Detect which cell encompasses the target text, then output its [x, y] center coordinate. 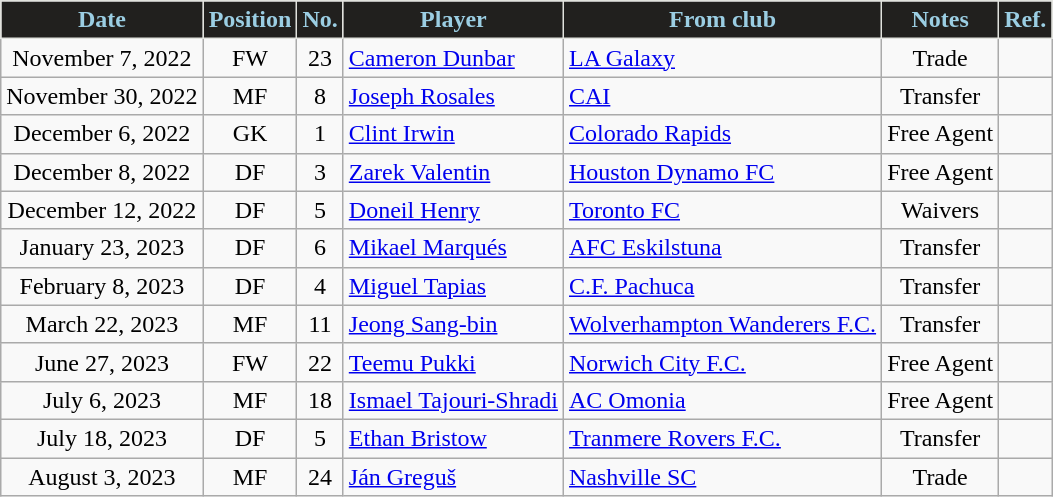
Clint Irwin [453, 134]
Colorado Rapids [722, 134]
August 3, 2023 [102, 477]
24 [320, 477]
AC Omonia [722, 400]
LA Galaxy [722, 58]
4 [320, 286]
Norwich City F.C. [722, 362]
Position [250, 20]
C.F. Pachuca [722, 286]
22 [320, 362]
January 23, 2023 [102, 248]
February 8, 2023 [102, 286]
Zarek Valentin [453, 172]
Player [453, 20]
11 [320, 324]
CAI [722, 96]
3 [320, 172]
Ismael Tajouri-Shradi [453, 400]
1 [320, 134]
23 [320, 58]
November 7, 2022 [102, 58]
July 6, 2023 [102, 400]
Ref. [1026, 20]
Joseph Rosales [453, 96]
December 12, 2022 [102, 210]
November 30, 2022 [102, 96]
Teemu Pukki [453, 362]
March 22, 2023 [102, 324]
Mikael Marqués [453, 248]
June 27, 2023 [102, 362]
July 18, 2023 [102, 438]
Notes [940, 20]
GK [250, 134]
18 [320, 400]
Ethan Bristow [453, 438]
December 6, 2022 [102, 134]
Miguel Tapias [453, 286]
Cameron Dunbar [453, 58]
Date [102, 20]
December 8, 2022 [102, 172]
Ján Greguš [453, 477]
No. [320, 20]
6 [320, 248]
Jeong Sang-bin [453, 324]
AFC Eskilstuna [722, 248]
Waivers [940, 210]
Toronto FC [722, 210]
Tranmere Rovers F.C. [722, 438]
Wolverhampton Wanderers F.C. [722, 324]
Houston Dynamo FC [722, 172]
From club [722, 20]
8 [320, 96]
Doneil Henry [453, 210]
Nashville SC [722, 477]
